Locate the cell with the specified text and output its [x, y] center coordinate. 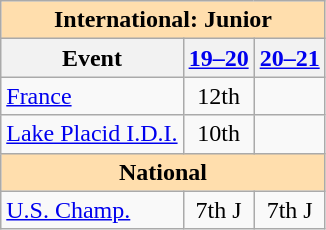
10th [218, 134]
19–20 [218, 58]
Event [92, 58]
Lake Placid I.D.I. [92, 134]
12th [218, 96]
International: Junior [163, 20]
France [92, 96]
U.S. Champ. [92, 210]
20–21 [290, 58]
National [163, 172]
